Scan for the cell matching the given text and deliver its [x, y] coordinate at center. 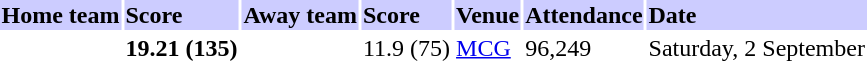
96,249 [584, 48]
MCG [488, 48]
Home team [60, 15]
Saturday, 2 September [756, 48]
Away team [300, 15]
19.21 (135) [182, 48]
Venue [488, 15]
Attendance [584, 15]
11.9 (75) [406, 48]
Date [756, 15]
